Detect which cell encompasses the target text, then output its [x, y] center coordinate. 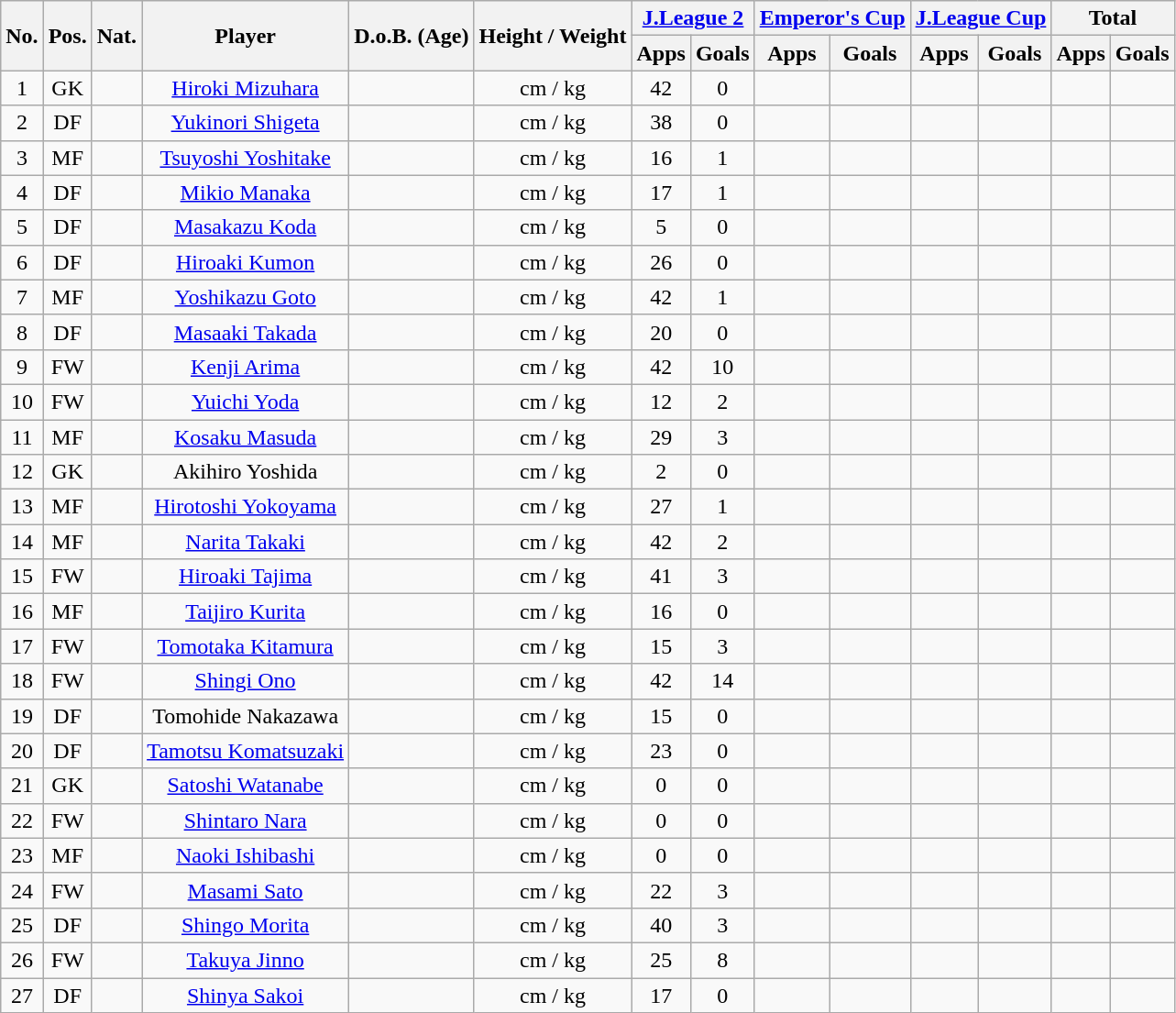
41 [661, 577]
Naoki Ishibashi [246, 855]
7 [22, 297]
Yoshikazu Goto [246, 297]
Tamotsu Komatsuzaki [246, 751]
4 [22, 193]
Pos. [68, 36]
Hirotoshi Yokoyama [246, 507]
18 [22, 681]
Yukinori Shigeta [246, 123]
Shintaro Nara [246, 820]
38 [661, 123]
21 [22, 786]
Hiroaki Tajima [246, 577]
19 [22, 716]
Narita Takaki [246, 542]
Yuichi Yoda [246, 402]
Masakazu Koda [246, 227]
Shingo Morita [246, 925]
24 [22, 890]
Taijiro Kurita [246, 611]
Masami Sato [246, 890]
Kosaku Masuda [246, 437]
9 [22, 367]
D.o.B. (Age) [412, 36]
Shingi Ono [246, 681]
J.League Cup [981, 18]
11 [22, 437]
Takuya Jinno [246, 960]
Hiroaki Kumon [246, 262]
Emperor's Cup [832, 18]
Height / Weight [553, 36]
Kenji Arima [246, 367]
Nat. [116, 36]
J.League 2 [693, 18]
Tomohide Nakazawa [246, 716]
Hiroki Mizuhara [246, 88]
Tsuyoshi Yoshitake [246, 158]
13 [22, 507]
Player [246, 36]
Mikio Manaka [246, 193]
6 [22, 262]
Akihiro Yoshida [246, 472]
Tomotaka Kitamura [246, 646]
40 [661, 925]
Shinya Sakoi [246, 995]
No. [22, 36]
Satoshi Watanabe [246, 786]
29 [661, 437]
Total [1113, 18]
Masaaki Takada [246, 332]
